Provide the [X, Y] coordinate of the cell's center where the given text is located.  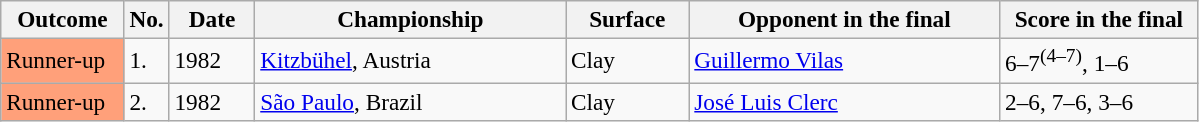
Outcome [62, 19]
2–6, 7–6, 3–6 [1099, 101]
São Paulo, Brazil [410, 101]
Guillermo Vilas [844, 60]
No. [146, 19]
Championship [410, 19]
Kitzbühel, Austria [410, 60]
1. [146, 60]
6–7(4–7), 1–6 [1099, 60]
José Luis Clerc [844, 101]
Opponent in the final [844, 19]
Date [212, 19]
Score in the final [1099, 19]
Surface [628, 19]
2. [146, 101]
